Extract the (x, y) coordinate from the center of the cell holding the provided text.  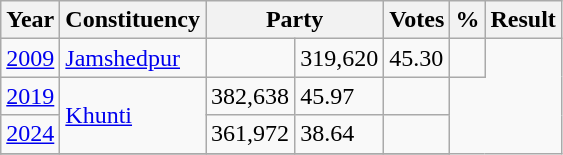
2009 (30, 58)
2024 (30, 134)
Party (295, 20)
361,972 (250, 134)
38.64 (340, 134)
319,620 (340, 58)
45.97 (340, 96)
Result (523, 20)
45.30 (417, 58)
% (468, 20)
2019 (30, 96)
Constituency (133, 20)
382,638 (250, 96)
Year (30, 20)
Jamshedpur (133, 58)
Khunti (133, 115)
Votes (417, 20)
